Detect which cell encompasses the target text, then output its [x, y] center coordinate. 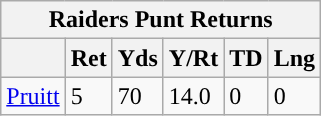
Pruitt [33, 96]
TD [246, 58]
14.0 [193, 96]
Y/Rt [193, 58]
70 [138, 96]
Ret [88, 58]
Yds [138, 58]
Raiders Punt Returns [161, 20]
Lng [294, 58]
5 [88, 96]
